From the cell containing the given text, extract its center point as (x, y) coordinate. 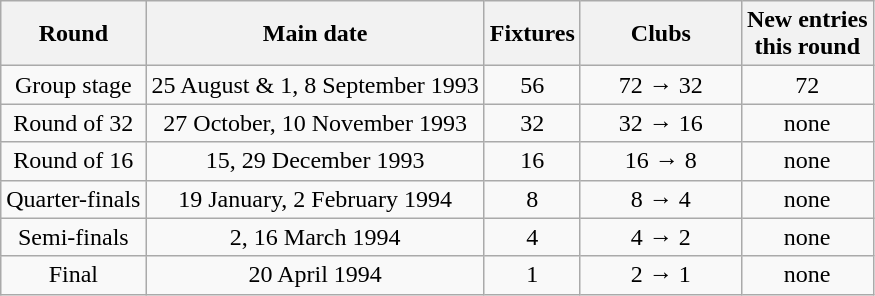
1 (532, 275)
32 → 16 (660, 123)
15, 29 December 1993 (315, 161)
56 (532, 85)
19 January, 2 February 1994 (315, 199)
32 (532, 123)
Semi-finals (74, 237)
Fixtures (532, 34)
25 August & 1, 8 September 1993 (315, 85)
27 October, 10 November 1993 (315, 123)
4 (532, 237)
16 (532, 161)
8 → 4 (660, 199)
16 → 8 (660, 161)
Main date (315, 34)
72 (807, 85)
2 → 1 (660, 275)
20 April 1994 (315, 275)
Quarter-finals (74, 199)
Round (74, 34)
Final (74, 275)
Round of 32 (74, 123)
Clubs (660, 34)
Round of 16 (74, 161)
New entries this round (807, 34)
4 → 2 (660, 237)
8 (532, 199)
72 → 32 (660, 85)
Group stage (74, 85)
2, 16 March 1994 (315, 237)
